Capture the cell that displays the provided text and extract its (X, Y) central coordinate. 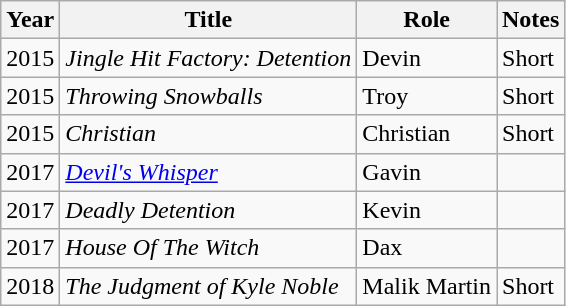
Role (427, 20)
Deadly Detention (208, 210)
2018 (30, 286)
Kevin (427, 210)
The Judgment of Kyle Noble (208, 286)
Year (30, 20)
Devin (427, 58)
Title (208, 20)
Devil's Whisper (208, 172)
Notes (530, 20)
Throwing Snowballs (208, 96)
Jingle Hit Factory: Detention (208, 58)
Gavin (427, 172)
Malik Martin (427, 286)
Dax (427, 248)
Troy (427, 96)
House Of The Witch (208, 248)
